Capture the cell that displays the provided text and extract its [X, Y] central coordinate. 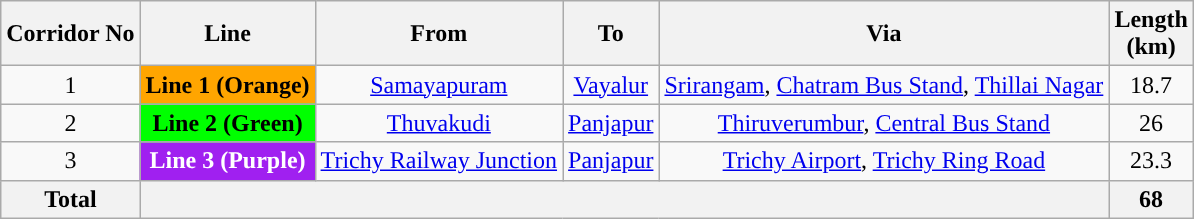
From [439, 34]
Trichy Airport, Trichy Ring Road [884, 161]
23.3 [1151, 161]
Trichy Railway Junction [439, 161]
2 [70, 123]
68 [1151, 199]
Line 2 (Green) [228, 123]
To [611, 34]
Thuvakudi [439, 123]
Via [884, 34]
Line 3 (Purple) [228, 161]
Total [70, 199]
Thiruverumbur, Central Bus Stand [884, 123]
Length(km) [1151, 34]
1 [70, 85]
Line 1 (Orange) [228, 85]
Vayalur [611, 85]
26 [1151, 123]
Corridor No [70, 34]
Srirangam, Chatram Bus Stand, Thillai Nagar [884, 85]
Line [228, 34]
18.7 [1151, 85]
3 [70, 161]
Samayapuram [439, 85]
